Return the (x, y) coordinate for the center point of the cell that contains the specified text.  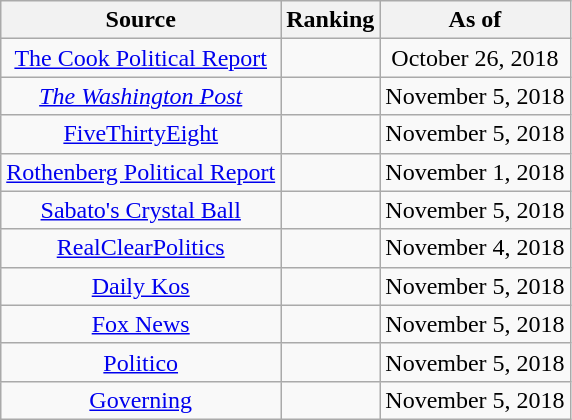
November 4, 2018 (475, 248)
Source (141, 20)
Sabato's Crystal Ball (141, 210)
RealClearPolitics (141, 248)
Ranking (330, 20)
November 1, 2018 (475, 172)
Fox News (141, 324)
Rothenberg Political Report (141, 172)
The Washington Post (141, 96)
FiveThirtyEight (141, 134)
As of (475, 20)
Politico (141, 362)
Governing (141, 400)
Daily Kos (141, 286)
The Cook Political Report (141, 58)
October 26, 2018 (475, 58)
